Return [X, Y] of the center of cell containing provided text 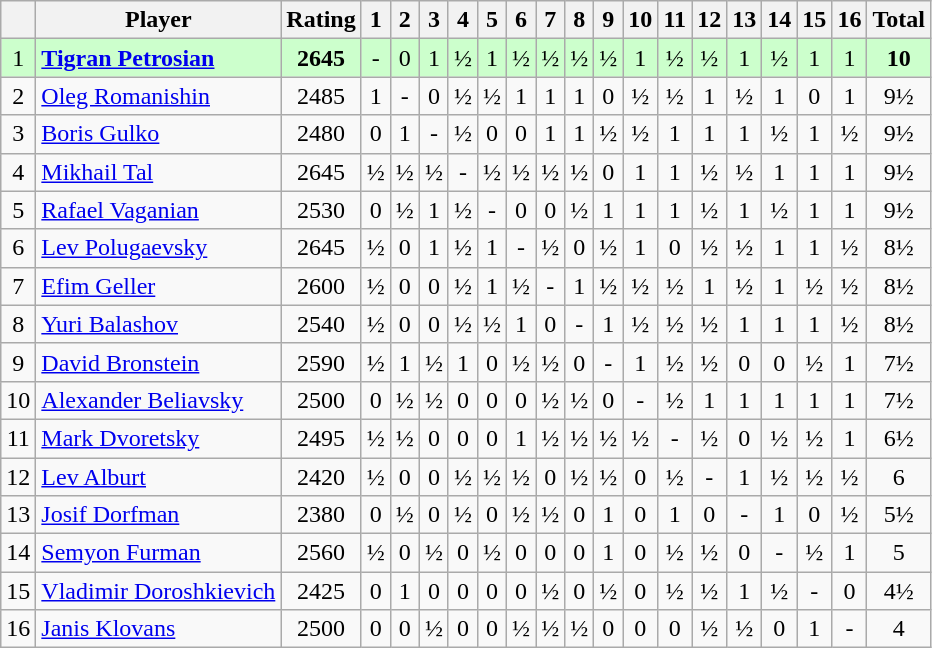
Efim Geller [158, 286]
Vladimir Doroshkievich [158, 591]
Boris Gulko [158, 134]
2540 [321, 324]
Mark Dvoretsky [158, 438]
2425 [321, 591]
Total [899, 20]
Mikhail Tal [158, 172]
Rafael Vaganian [158, 210]
2590 [321, 362]
2530 [321, 210]
Tigran Petrosian [158, 58]
Rating [321, 20]
Alexander Beliavsky [158, 400]
David Bronstein [158, 362]
Janis Klovans [158, 629]
2495 [321, 438]
2480 [321, 134]
2380 [321, 515]
2420 [321, 477]
Player [158, 20]
Josif Dorfman [158, 515]
5½ [899, 515]
Oleg Romanishin [158, 96]
Lev Polugaevsky [158, 248]
2560 [321, 553]
2485 [321, 96]
4½ [899, 591]
6½ [899, 438]
2600 [321, 286]
Yuri Balashov [158, 324]
Semyon Furman [158, 553]
Lev Alburt [158, 477]
